For the text-containing cell, return its midpoint in [X, Y] coordinate format. 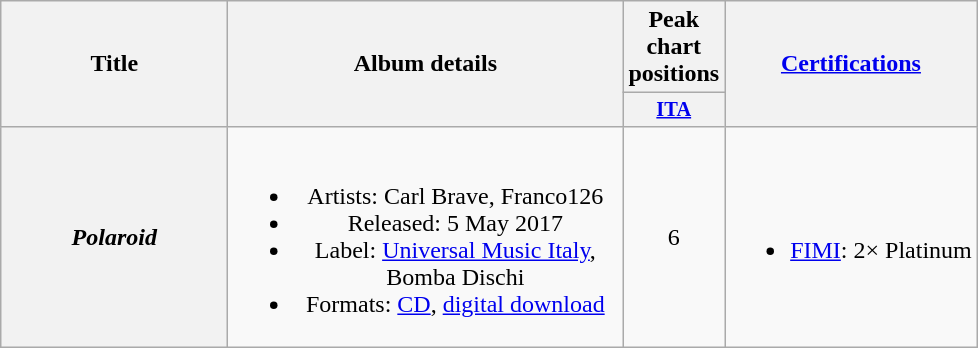
Certifications [852, 64]
Album details [426, 64]
Polaroid [114, 236]
Title [114, 64]
Peak chart positions [674, 47]
6 [674, 236]
Artists: Carl Brave, Franco126Released: 5 May 2017Label: Universal Music Italy, Bomba DischiFormats: CD, digital download [426, 236]
ITA [674, 110]
FIMI: 2× Platinum [852, 236]
